Identify which cell holds the provided text, then report its (x, y) central coordinate. 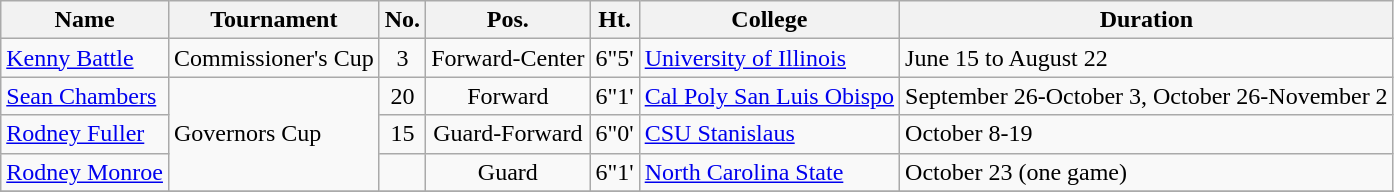
Rodney Fuller (85, 134)
No. (402, 20)
North Carolina State (769, 172)
20 (402, 96)
Rodney Monroe (85, 172)
3 (402, 58)
Forward-Center (508, 58)
Commissioner's Cup (274, 58)
October 8-19 (1147, 134)
Ht. (614, 20)
October 23 (one game) (1147, 172)
Forward (508, 96)
College (769, 20)
Governors Cup (274, 134)
University of Illinois (769, 58)
Guard-Forward (508, 134)
Guard (508, 172)
June 15 to August 22 (1147, 58)
6"5' (614, 58)
Name (85, 20)
CSU Stanislaus (769, 134)
Sean Chambers (85, 96)
September 26-October 3, October 26-November 2 (1147, 96)
Duration (1147, 20)
6"0' (614, 134)
Tournament (274, 20)
15 (402, 134)
Pos. (508, 20)
Cal Poly San Luis Obispo (769, 96)
Kenny Battle (85, 58)
